Extract the (X, Y) coordinate from the center of the cell holding the provided text.  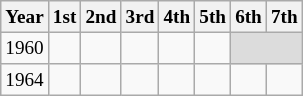
6th (249, 17)
4th (177, 17)
5th (213, 17)
Year (25, 17)
1960 (25, 48)
1964 (25, 80)
2nd (101, 17)
1st (64, 17)
7th (284, 17)
3rd (140, 17)
